Scan for the cell matching the given text and deliver its [X, Y] coordinate at center. 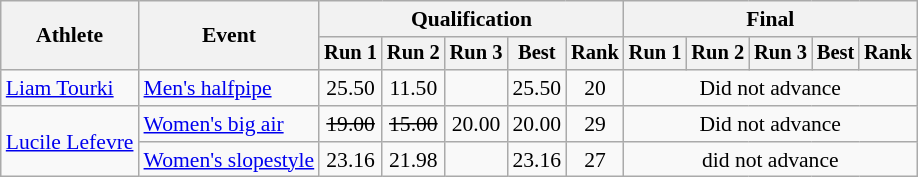
11.50 [414, 88]
29 [595, 124]
Athlete [70, 36]
Liam Tourki [70, 88]
19.00 [350, 124]
Final [770, 19]
Event [230, 36]
20 [595, 88]
Qualification [471, 19]
Men's halfpipe [230, 88]
Lucile Lefevre [70, 142]
15.00 [414, 124]
Women's big air [230, 124]
